Output the [X, Y] coordinate of the center of the cell containing the given text.  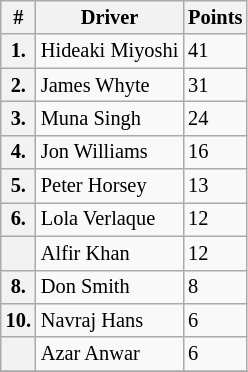
6. [18, 219]
Driver [110, 17]
24 [215, 118]
2. [18, 85]
Jon Williams [110, 152]
Don Smith [110, 287]
1. [18, 51]
Azar Anwar [110, 354]
41 [215, 51]
Lola Verlaque [110, 219]
8 [215, 287]
5. [18, 186]
4. [18, 152]
16 [215, 152]
Peter Horsey [110, 186]
3. [18, 118]
8. [18, 287]
James Whyte [110, 85]
31 [215, 85]
Navraj Hans [110, 320]
Points [215, 17]
Hideaki Miyoshi [110, 51]
# [18, 17]
13 [215, 186]
Muna Singh [110, 118]
Alfir Khan [110, 253]
10. [18, 320]
